Extract the (X, Y) coordinate from the center of the cell holding the provided text.  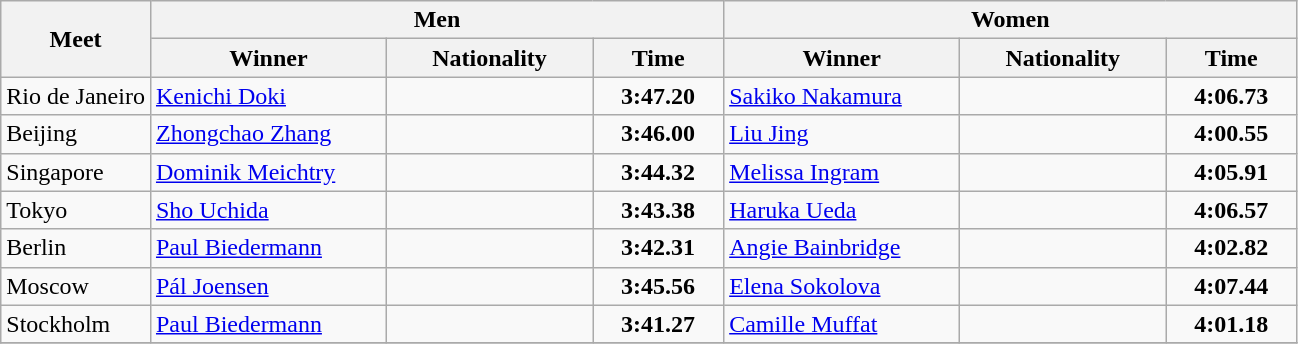
Sakiko Nakamura (842, 96)
Men (436, 20)
Berlin (76, 248)
Stockholm (76, 324)
Tokyo (76, 210)
Pál Joensen (268, 286)
4:06.73 (1232, 96)
3:46.00 (658, 134)
Melissa Ingram (842, 172)
4:07.44 (1232, 286)
Haruka Ueda (842, 210)
4:01.18 (1232, 324)
Elena Sokolova (842, 286)
4:05.91 (1232, 172)
Beijing (76, 134)
Camille Muffat (842, 324)
3:47.20 (658, 96)
Women (1010, 20)
Meet (76, 39)
Zhongchao Zhang (268, 134)
Liu Jing (842, 134)
Rio de Janeiro (76, 96)
Dominik Meichtry (268, 172)
3:41.27 (658, 324)
Singapore (76, 172)
Moscow (76, 286)
4:06.57 (1232, 210)
3:43.38 (658, 210)
3:45.56 (658, 286)
4:02.82 (1232, 248)
3:44.32 (658, 172)
Angie Bainbridge (842, 248)
3:42.31 (658, 248)
Kenichi Doki (268, 96)
4:00.55 (1232, 134)
Sho Uchida (268, 210)
